Find where the given text appears and provide that cell's center as [X, Y] coordinate. 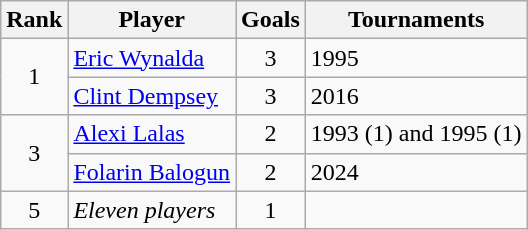
Rank [34, 20]
1993 (1) and 1995 (1) [416, 134]
1995 [416, 58]
Player [152, 20]
Folarin Balogun [152, 172]
Alexi Lalas [152, 134]
5 [34, 210]
Tournaments [416, 20]
Eric Wynalda [152, 58]
2016 [416, 96]
Goals [271, 20]
Eleven players [152, 210]
Clint Dempsey [152, 96]
2024 [416, 172]
